Determine the (x, y) coordinate at the center of the cell enclosing the given text.  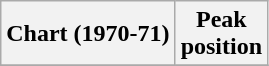
Peakposition (221, 34)
Chart (1970-71) (88, 34)
